Scan for the cell matching the given text and deliver its (X, Y) coordinate at center. 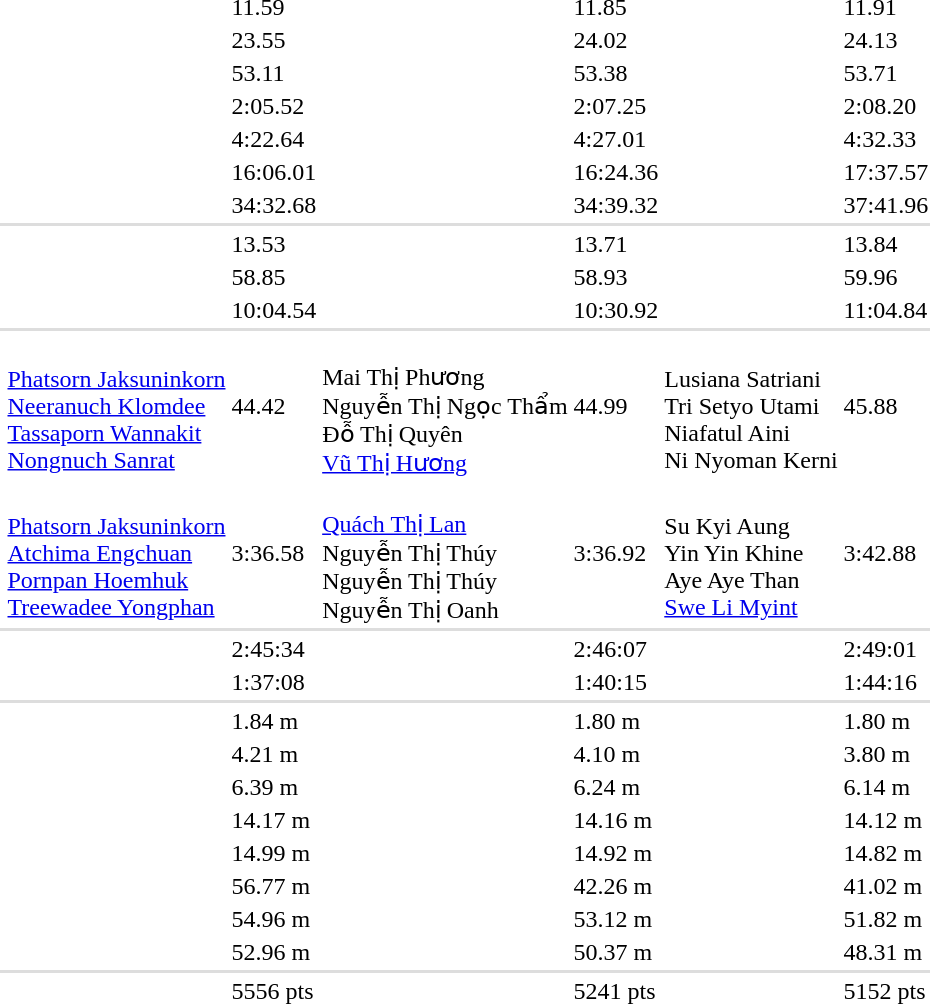
4.21 m (274, 754)
Phatsorn JaksuninkornAtchima EngchuanPornpan HoemhukTreewadee Yongphan (116, 553)
51.82 m (886, 919)
24.02 (616, 40)
2:49:01 (886, 649)
37:41.96 (886, 205)
52.96 m (274, 952)
2:08.20 (886, 106)
3:36.92 (616, 553)
14.82 m (886, 853)
3:36.58 (274, 553)
3:42.88 (886, 553)
3.80 m (886, 754)
45.88 (886, 406)
58.93 (616, 277)
2:05.52 (274, 106)
42.26 m (616, 886)
53.71 (886, 73)
4:27.01 (616, 139)
Su Kyi AungYin Yin KhineAye Aye ThanSwe Li Myint (751, 553)
14.16 m (616, 820)
44.42 (274, 406)
6.24 m (616, 787)
1:44:16 (886, 682)
16:24.36 (616, 172)
34:32.68 (274, 205)
4:32.33 (886, 139)
14.12 m (886, 820)
6.39 m (274, 787)
6.14 m (886, 787)
2:07.25 (616, 106)
54.96 m (274, 919)
14.17 m (274, 820)
13.53 (274, 244)
53.11 (274, 73)
16:06.01 (274, 172)
14.99 m (274, 853)
10:04.54 (274, 310)
50.37 m (616, 952)
1:40:15 (616, 682)
2:46:07 (616, 649)
Quách Thị LanNguyễn Thị ThúyNguyễn Thị ThúyNguyễn Thị Oanh (445, 553)
34:39.32 (616, 205)
17:37.57 (886, 172)
24.13 (886, 40)
58.85 (274, 277)
Lusiana SatrianiTri Setyo UtamiNiafatul AiniNi Nyoman Kerni (751, 406)
48.31 m (886, 952)
56.77 m (274, 886)
14.92 m (616, 853)
59.96 (886, 277)
13.84 (886, 244)
10:30.92 (616, 310)
2:45:34 (274, 649)
41.02 m (886, 886)
1:37:08 (274, 682)
Mai Thị PhươngNguyễn Thị Ngọc ThẩmĐỗ Thị QuyênVũ Thị Hương (445, 406)
53.12 m (616, 919)
Phatsorn JaksuninkornNeeranuch KlomdeeTassaporn WannakitNongnuch Sanrat (116, 406)
13.71 (616, 244)
1.84 m (274, 721)
23.55 (274, 40)
4:22.64 (274, 139)
44.99 (616, 406)
53.38 (616, 73)
11:04.84 (886, 310)
4.10 m (616, 754)
